For the text-containing cell, return its midpoint in [x, y] coordinate format. 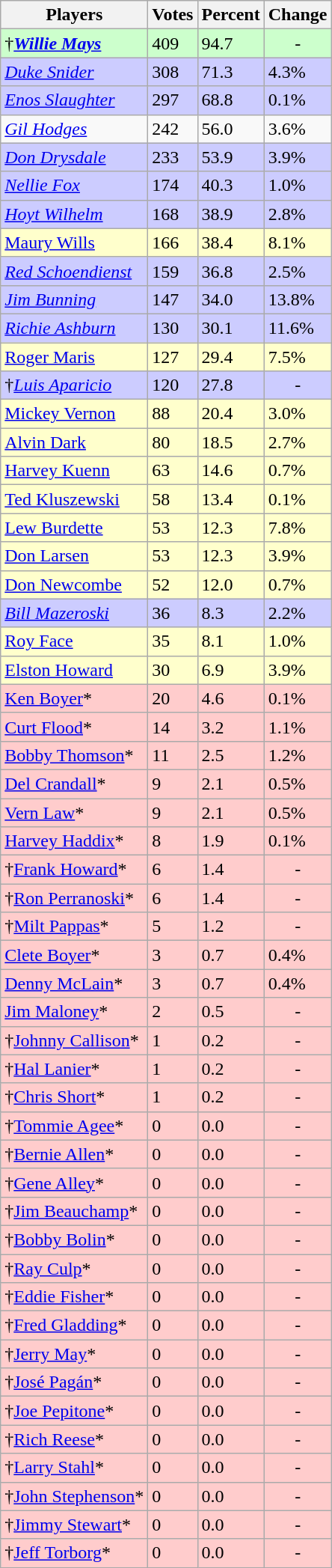
8.1% [298, 242]
1.9 [230, 841]
36 [173, 613]
14.6 [230, 471]
Nellie Fox [75, 186]
308 [173, 72]
38.9 [230, 214]
8.3 [230, 613]
Roy Face [75, 641]
Don Larsen [75, 556]
38.4 [230, 242]
Gil Hodges [75, 129]
29.4 [230, 357]
†Eddie Fisher* [75, 1297]
63 [173, 471]
2.5 [230, 755]
35 [173, 641]
Don Drysdale [75, 157]
297 [173, 100]
88 [173, 414]
†Hal Lanier* [75, 1069]
†Willie Mays [75, 43]
Clete Boyer* [75, 955]
†Ron Perranoski* [75, 898]
†José Pagán* [75, 1382]
409 [173, 43]
Elston Howard [75, 670]
†Rich Reese* [75, 1439]
5 [173, 927]
18.5 [230, 442]
Mickey Vernon [75, 414]
242 [173, 129]
†Bernie Allen* [75, 1154]
14 [173, 727]
†Tommie Agee* [75, 1126]
130 [173, 328]
2.7% [298, 442]
Alvin Dark [75, 442]
71.3 [230, 72]
Bill Mazeroski [75, 613]
Roger Maris [75, 357]
2 [173, 1012]
Red Schoendienst [75, 271]
8.1 [230, 641]
6.9 [230, 670]
2.5% [298, 271]
Del Crandall* [75, 784]
Enos Slaughter [75, 100]
Duke Snider [75, 72]
Percent [230, 15]
1.1% [298, 727]
Ken Boyer* [75, 698]
0.5 [230, 1012]
52 [173, 585]
1.2 [230, 927]
Jim Bunning [75, 299]
†Milt Pappas* [75, 927]
3.2 [230, 727]
3.0% [298, 414]
†Larry Stahl* [75, 1468]
†Gene Alley* [75, 1183]
2.8% [298, 214]
56.0 [230, 129]
120 [173, 385]
13.8% [298, 299]
12.0 [230, 585]
4.6 [230, 698]
†Ray Culp* [75, 1269]
†Fred Gladding* [75, 1326]
†Joe Pepitone* [75, 1411]
Jim Maloney* [75, 1012]
2.2% [298, 613]
Maury Wills [75, 242]
174 [173, 186]
Players [75, 15]
168 [173, 214]
Harvey Haddix* [75, 841]
†Johnny Callison* [75, 1040]
†Jerry May* [75, 1354]
11 [173, 755]
†John Stephenson* [75, 1496]
†Jim Beauchamp* [75, 1211]
68.8 [230, 100]
7.8% [298, 528]
†Chris Short* [75, 1097]
Richie Ashburn [75, 328]
34.0 [230, 299]
Vern Law* [75, 812]
8 [173, 841]
†Frank Howard* [75, 870]
Harvey Kuenn [75, 471]
94.7 [230, 43]
13.4 [230, 499]
Bobby Thomson* [75, 755]
†Bobby Bolin* [75, 1239]
Curt Flood* [75, 727]
3.6% [298, 129]
20 [173, 698]
Lew Burdette [75, 528]
4.3% [298, 72]
11.6% [298, 328]
20.4 [230, 414]
159 [173, 271]
†Jimmy Stewart* [75, 1525]
127 [173, 357]
30 [173, 670]
Votes [173, 15]
†Luis Aparicio [75, 385]
147 [173, 299]
40.3 [230, 186]
166 [173, 242]
58 [173, 499]
Change [298, 15]
53.9 [230, 157]
†Jeff Torborg* [75, 1553]
80 [173, 442]
233 [173, 157]
Hoyt Wilhelm [75, 214]
7.5% [298, 357]
Denny McLain* [75, 983]
36.8 [230, 271]
Don Newcombe [75, 585]
27.8 [230, 385]
Ted Kluszewski [75, 499]
30.1 [230, 328]
1.2% [298, 755]
